For the text-containing cell, return its midpoint in (x, y) coordinate format. 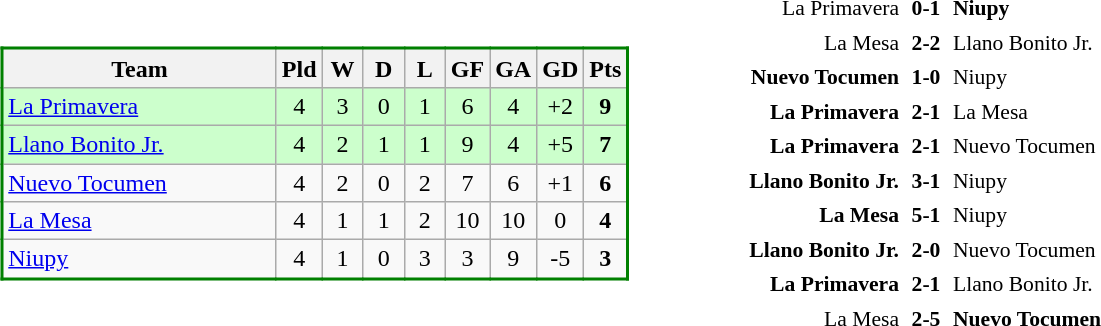
3-1 (926, 181)
2-0 (926, 250)
+2 (560, 106)
-5 (560, 260)
2-2 (926, 43)
L (424, 68)
D (384, 68)
GA (514, 68)
5-1 (926, 216)
Niupy (139, 260)
+1 (560, 183)
+5 (560, 144)
Pld (299, 68)
1-0 (926, 78)
Team (139, 68)
GD (560, 68)
W (342, 68)
Pts (606, 68)
GF (467, 68)
